Return the [x, y] coordinate for the center point of the cell that contains the specified text.  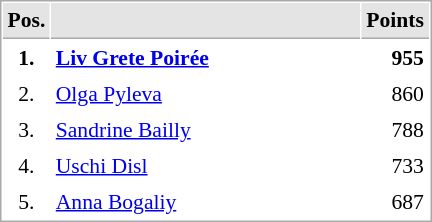
Uschi Disl [206, 165]
860 [396, 93]
3. [26, 129]
5. [26, 201]
1. [26, 57]
788 [396, 129]
Sandrine Bailly [206, 129]
Pos. [26, 21]
4. [26, 165]
Olga Pyleva [206, 93]
Anna Bogaliy [206, 201]
733 [396, 165]
955 [396, 57]
Points [396, 21]
Liv Grete Poirée [206, 57]
687 [396, 201]
2. [26, 93]
